Provide the (X, Y) coordinate of the cell's center where the given text is located.  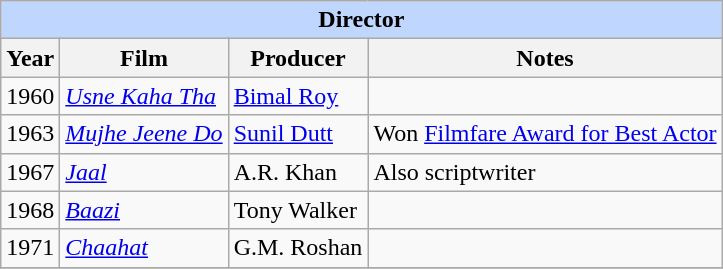
1967 (30, 172)
Bimal Roy (298, 96)
1968 (30, 210)
Won Filmfare Award for Best Actor (545, 134)
Notes (545, 58)
Chaahat (144, 248)
Usne Kaha Tha (144, 96)
A.R. Khan (298, 172)
Jaal (144, 172)
Baazi (144, 210)
Sunil Dutt (298, 134)
Film (144, 58)
Director (362, 20)
Year (30, 58)
G.M. Roshan (298, 248)
Producer (298, 58)
1963 (30, 134)
1971 (30, 248)
Tony Walker (298, 210)
1960 (30, 96)
Mujhe Jeene Do (144, 134)
Also scriptwriter (545, 172)
